Locate the cell with the specified text and output its [X, Y] center coordinate. 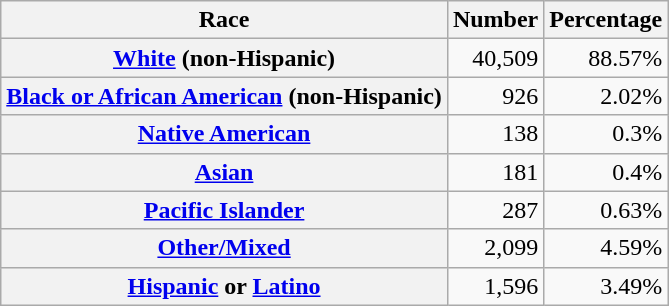
0.4% [606, 172]
138 [495, 134]
4.59% [606, 248]
Black or African American (non-Hispanic) [224, 96]
88.57% [606, 58]
White (non-Hispanic) [224, 58]
Asian [224, 172]
0.63% [606, 210]
2,099 [495, 248]
1,596 [495, 286]
181 [495, 172]
926 [495, 96]
Race [224, 20]
40,509 [495, 58]
2.02% [606, 96]
287 [495, 210]
Number [495, 20]
Native American [224, 134]
Percentage [606, 20]
3.49% [606, 286]
Other/Mixed [224, 248]
Pacific Islander [224, 210]
Hispanic or Latino [224, 286]
0.3% [606, 134]
